Search for the cell housing the specified text and yield its (X, Y) center coordinate. 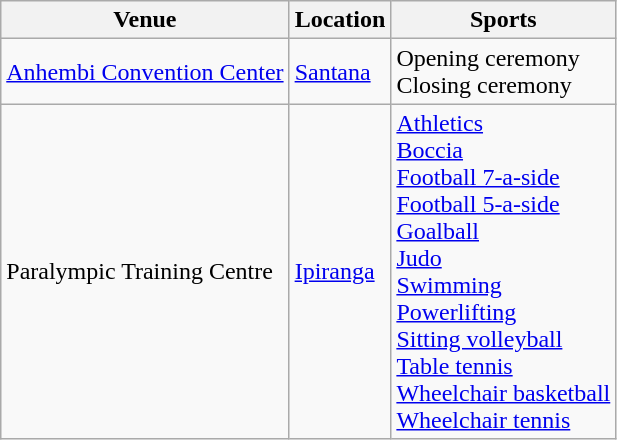
Santana (340, 72)
Anhembi Convention Center (145, 72)
Location (340, 20)
Venue (145, 20)
AthleticsBocciaFootball 7-a-sideFootball 5-a-sideGoalballJudoSwimmingPowerliftingSitting volleyballTable tennisWheelchair basketballWheelchair tennis (504, 272)
Opening ceremonyClosing ceremony (504, 72)
Paralympic Training Centre (145, 272)
Sports (504, 20)
Ipiranga (340, 272)
